Pinpoint the cell where the given text exists, returning its [X, Y] midpoint coordinate. 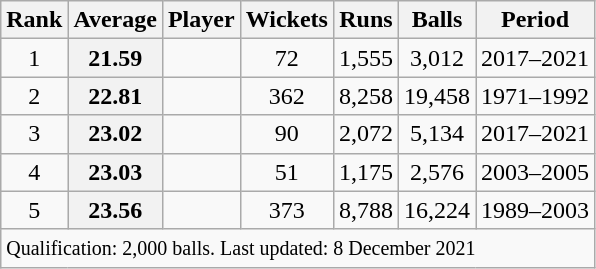
8,258 [366, 96]
1989–2003 [536, 210]
Rank [34, 20]
21.59 [116, 58]
4 [34, 172]
22.81 [116, 96]
2003–2005 [536, 172]
8,788 [366, 210]
1,175 [366, 172]
Average [116, 20]
23.56 [116, 210]
2,072 [366, 134]
3 [34, 134]
373 [286, 210]
Balls [436, 20]
1 [34, 58]
Runs [366, 20]
3,012 [436, 58]
16,224 [436, 210]
1,555 [366, 58]
23.02 [116, 134]
Period [536, 20]
19,458 [436, 96]
90 [286, 134]
5,134 [436, 134]
362 [286, 96]
Wickets [286, 20]
Player [201, 20]
72 [286, 58]
51 [286, 172]
23.03 [116, 172]
5 [34, 210]
Qualification: 2,000 balls. Last updated: 8 December 2021 [298, 248]
2 [34, 96]
2,576 [436, 172]
1971–1992 [536, 96]
